Scan for the cell matching the given text and deliver its [X, Y] coordinate at center. 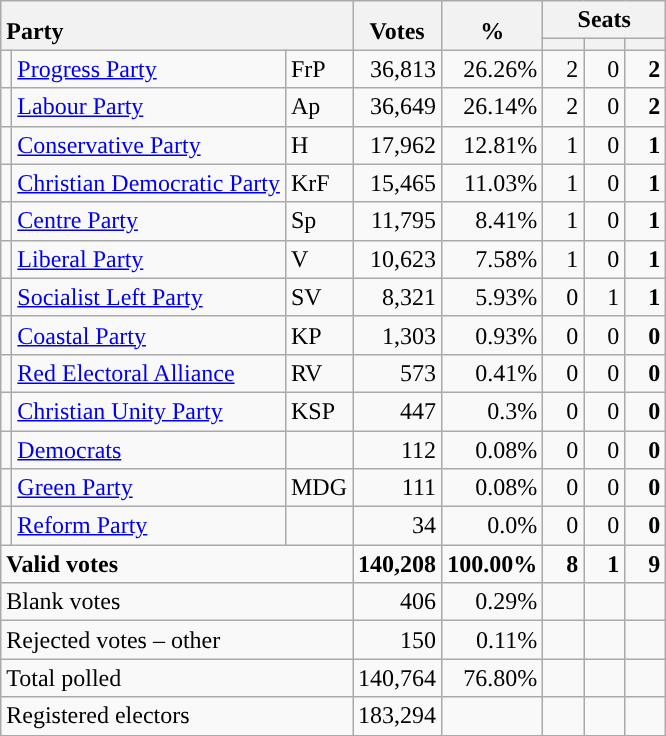
150 [398, 640]
Votes [398, 26]
KrF [318, 183]
Coastal Party [149, 335]
15,465 [398, 183]
Centre Party [149, 221]
573 [398, 373]
0.29% [492, 602]
140,208 [398, 564]
Party [177, 26]
MDG [318, 488]
10,623 [398, 259]
7.58% [492, 259]
FrP [318, 69]
Socialist Left Party [149, 297]
% [492, 26]
Christian Democratic Party [149, 183]
0.93% [492, 335]
0.41% [492, 373]
111 [398, 488]
H [318, 145]
Christian Unity Party [149, 411]
36,813 [398, 69]
0.11% [492, 640]
447 [398, 411]
Total polled [177, 678]
11.03% [492, 183]
12.81% [492, 145]
Rejected votes – other [177, 640]
11,795 [398, 221]
8.41% [492, 221]
KP [318, 335]
5.93% [492, 297]
KSP [318, 411]
Seats [604, 20]
140,764 [398, 678]
Ap [318, 107]
26.26% [492, 69]
100.00% [492, 564]
Reform Party [149, 526]
26.14% [492, 107]
Labour Party [149, 107]
Progress Party [149, 69]
8 [564, 564]
Blank votes [177, 602]
Liberal Party [149, 259]
Red Electoral Alliance [149, 373]
Conservative Party [149, 145]
34 [398, 526]
8,321 [398, 297]
SV [318, 297]
36,649 [398, 107]
0.3% [492, 411]
406 [398, 602]
Sp [318, 221]
Valid votes [177, 564]
Democrats [149, 449]
76.80% [492, 678]
0.0% [492, 526]
183,294 [398, 716]
1,303 [398, 335]
Green Party [149, 488]
Registered electors [177, 716]
RV [318, 373]
17,962 [398, 145]
112 [398, 449]
V [318, 259]
9 [646, 564]
